Search for the cell housing the specified text and yield its (X, Y) center coordinate. 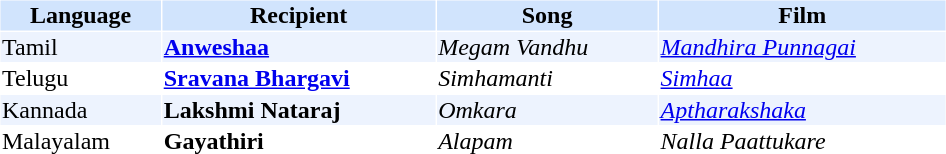
Lakshmi Nataraj (298, 110)
Simhaa (802, 79)
Recipient (298, 15)
Kannada (80, 110)
Film (802, 15)
Song (548, 15)
Megam Vandhu (548, 47)
Sravana Bhargavi (298, 79)
Tamil (80, 47)
Aptharakshaka (802, 110)
Simhamanti (548, 79)
Telugu (80, 79)
Mandhira Punnagai (802, 47)
Anweshaa (298, 47)
Language (80, 15)
Omkara (548, 110)
